For the text-containing cell, return its midpoint in (X, Y) coordinate format. 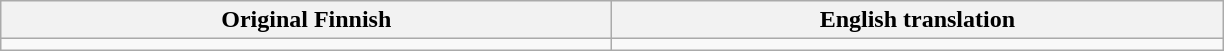
Original Finnish (306, 20)
English translation (918, 20)
